Determine the (x, y) coordinate at the center of the cell enclosing the given text.  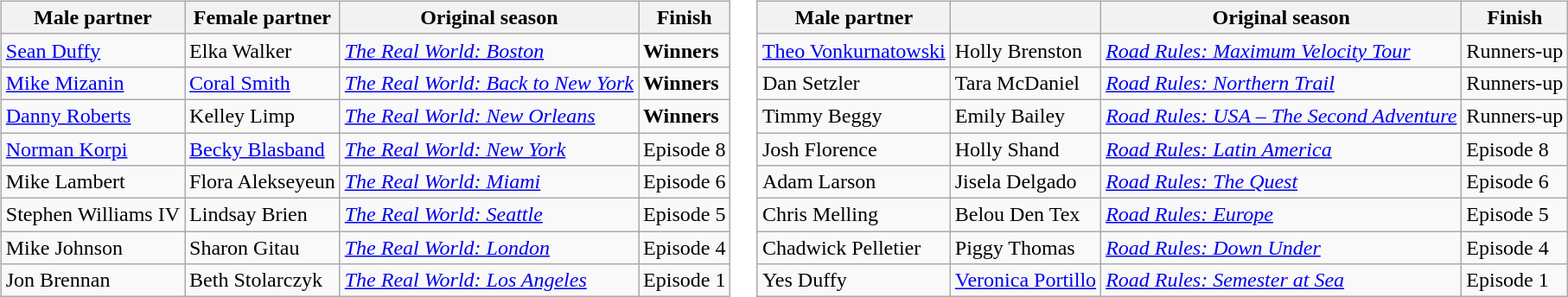
Elka Walker (263, 50)
Road Rules: Semester at Sea (1281, 281)
Road Rules: Maximum Velocity Tour (1281, 50)
Veronica Portillo (1025, 281)
Female partner (263, 17)
Chris Melling (854, 215)
Road Rules: USA – The Second Adventure (1281, 116)
The Real World: Back to New York (489, 83)
Emily Bailey (1025, 116)
Holly Brenston (1025, 50)
Theo Vonkurnatowski (854, 50)
Chadwick Pelletier (854, 248)
Norman Korpi (92, 149)
Sean Duffy (92, 50)
Road Rules: Latin America (1281, 149)
Tara McDaniel (1025, 83)
Mike Mizanin (92, 83)
Josh Florence (854, 149)
Holly Shand (1025, 149)
Road Rules: The Quest (1281, 182)
The Real World: New Orleans (489, 116)
Jisela Delgado (1025, 182)
Sharon Gitau (263, 248)
Belou Den Tex (1025, 215)
The Real World: Los Angeles (489, 281)
Flora Alekseyeun (263, 182)
Beth Stolarczyk (263, 281)
Adam Larson (854, 182)
Mike Johnson (92, 248)
Piggy Thomas (1025, 248)
The Real World: Boston (489, 50)
Road Rules: Down Under (1281, 248)
Yes Duffy (854, 281)
Lindsay Brien (263, 215)
The Real World: Seattle (489, 215)
Jon Brennan (92, 281)
The Real World: Miami (489, 182)
Stephen Williams IV (92, 215)
Timmy Beggy (854, 116)
Mike Lambert (92, 182)
The Real World: New York (489, 149)
Road Rules: Europe (1281, 215)
Dan Setzler (854, 83)
The Real World: London (489, 248)
Becky Blasband (263, 149)
Road Rules: Northern Trail (1281, 83)
Coral Smith (263, 83)
Danny Roberts (92, 116)
Kelley Limp (263, 116)
